Output the [X, Y] coordinate of the center of the cell containing the given text.  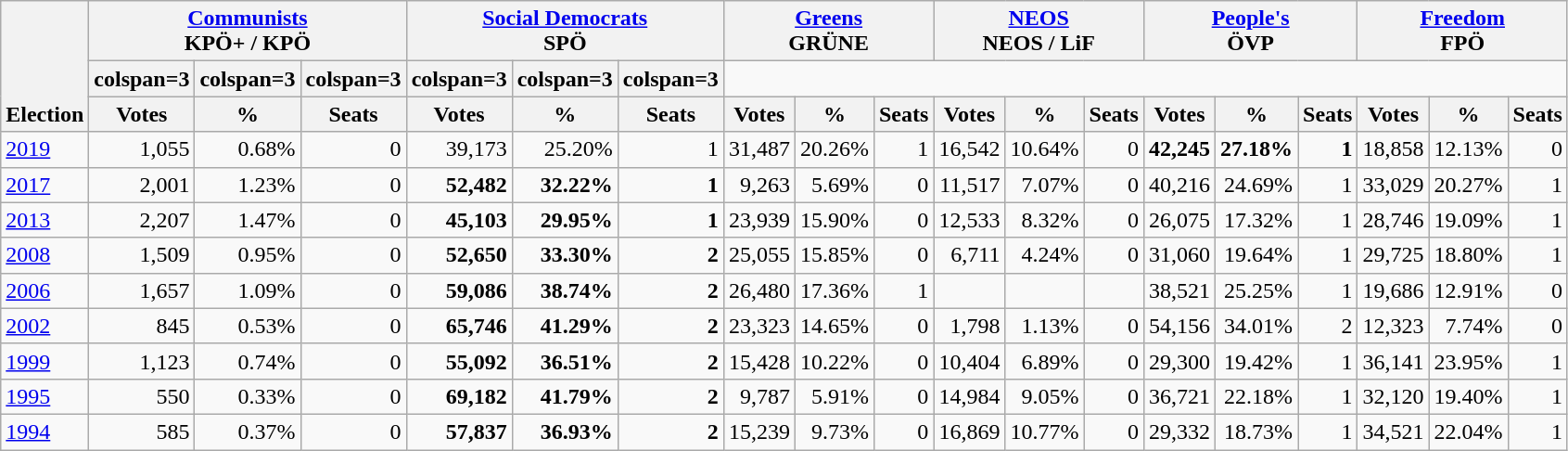
36,721 [1179, 396]
2008 [45, 255]
10.64% [1044, 149]
32,120 [1393, 396]
8.32% [1044, 220]
20.26% [835, 149]
38,521 [1179, 290]
55,092 [459, 361]
32.22% [565, 185]
14.65% [835, 326]
40,216 [1179, 185]
15.85% [835, 255]
6,711 [970, 255]
31,060 [1179, 255]
9.73% [835, 432]
1.47% [248, 220]
GreensGRÜNE [829, 32]
57,837 [459, 432]
12.13% [1469, 149]
33.30% [565, 255]
29,300 [1179, 361]
52,650 [459, 255]
36.93% [565, 432]
CommunistsKPÖ+ / KPÖ [248, 32]
18,858 [1393, 149]
1,509 [142, 255]
2002 [45, 326]
25.25% [1256, 290]
17.36% [835, 290]
1,798 [970, 326]
12,323 [1393, 326]
1999 [45, 361]
23,939 [759, 220]
20.27% [1469, 185]
1.13% [1044, 326]
26,480 [759, 290]
22.04% [1469, 432]
585 [142, 432]
29,725 [1393, 255]
69,182 [459, 396]
34.01% [1256, 326]
19.40% [1469, 396]
2,207 [142, 220]
1,055 [142, 149]
1995 [45, 396]
550 [142, 396]
1.09% [248, 290]
FreedomFPÖ [1463, 32]
12.91% [1469, 290]
31,487 [759, 149]
1,657 [142, 290]
2,001 [142, 185]
42,245 [1179, 149]
1,123 [142, 361]
7.07% [1044, 185]
0.68% [248, 149]
19.09% [1469, 220]
23.95% [1469, 361]
9,263 [759, 185]
0.74% [248, 361]
15.90% [835, 220]
5.91% [835, 396]
54,156 [1179, 326]
1994 [45, 432]
52,482 [459, 185]
17.32% [1256, 220]
0.95% [248, 255]
24.69% [1256, 185]
12,533 [970, 220]
16,542 [970, 149]
34,521 [1393, 432]
36,141 [1393, 361]
36.51% [565, 361]
26,075 [1179, 220]
0.37% [248, 432]
27.18% [1256, 149]
41.79% [565, 396]
65,746 [459, 326]
7.74% [1469, 326]
29,332 [1179, 432]
9,787 [759, 396]
15,239 [759, 432]
6.89% [1044, 361]
Election [45, 67]
18.73% [1256, 432]
25.20% [565, 149]
38.74% [565, 290]
0.53% [248, 326]
10.22% [835, 361]
5.69% [835, 185]
NEOSNEOS / LiF [1039, 32]
19.42% [1256, 361]
39,173 [459, 149]
19,686 [1393, 290]
16,869 [970, 432]
28,746 [1393, 220]
2017 [45, 185]
59,086 [459, 290]
People'sÖVP [1250, 32]
4.24% [1044, 255]
18.80% [1469, 255]
10,404 [970, 361]
1.23% [248, 185]
45,103 [459, 220]
Social DemocratsSPÖ [565, 32]
0.33% [248, 396]
10.77% [1044, 432]
11,517 [970, 185]
2013 [45, 220]
845 [142, 326]
19.64% [1256, 255]
2019 [45, 149]
14,984 [970, 396]
2006 [45, 290]
29.95% [565, 220]
15,428 [759, 361]
22.18% [1256, 396]
9.05% [1044, 396]
23,323 [759, 326]
25,055 [759, 255]
33,029 [1393, 185]
41.29% [565, 326]
